Detect which cell encompasses the target text, then output its [X, Y] center coordinate. 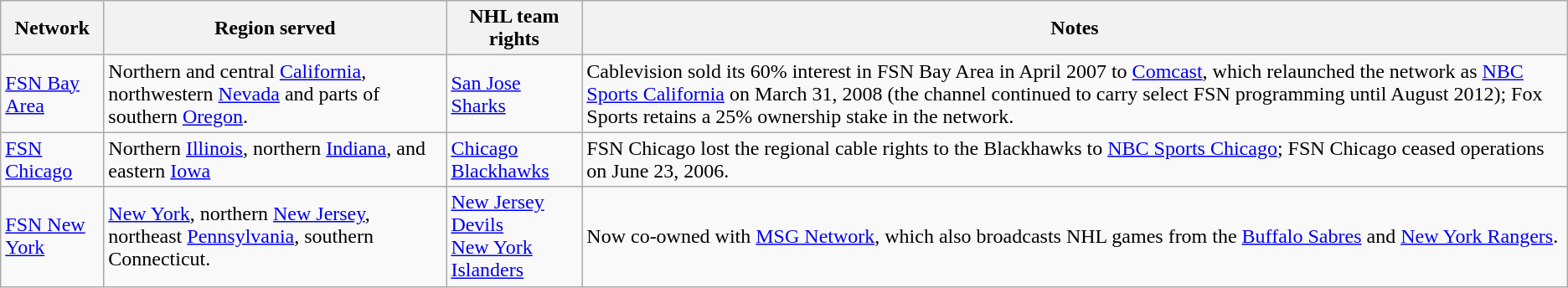
Northern and central California, northwestern Nevada and parts of southern Oregon. [275, 94]
FSN Chicago [52, 159]
Region served [275, 28]
Chicago Blackhawks [514, 159]
Now co-owned with MSG Network, which also broadcasts NHL games from the Buffalo Sabres and New York Rangers. [1075, 236]
New Jersey DevilsNew York Islanders [514, 236]
Network [52, 28]
FSN Chicago lost the regional cable rights to the Blackhawks to NBC Sports Chicago; FSN Chicago ceased operations on June 23, 2006. [1075, 159]
Northern Illinois, northern Indiana, and eastern Iowa [275, 159]
New York, northern New Jersey, northeast Pennsylvania, southern Connecticut. [275, 236]
FSN Bay Area [52, 94]
FSN New York [52, 236]
Notes [1075, 28]
San Jose Sharks [514, 94]
NHL team rights [514, 28]
